Find where the given text appears and provide that cell's center as [x, y] coordinate. 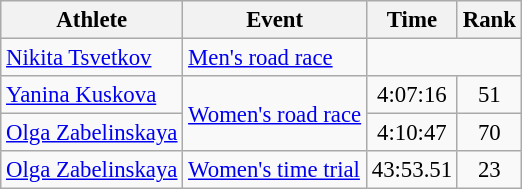
43:53.51 [412, 170]
4:10:47 [412, 133]
Event [275, 20]
70 [489, 133]
Yanina Kuskova [92, 95]
Women's road race [275, 114]
Men's road race [275, 58]
51 [489, 95]
Nikita Tsvetkov [92, 58]
Rank [489, 20]
4:07:16 [412, 95]
Time [412, 20]
Women's time trial [275, 170]
Athlete [92, 20]
23 [489, 170]
